Extract the [x, y] coordinate from the center of the cell holding the provided text.  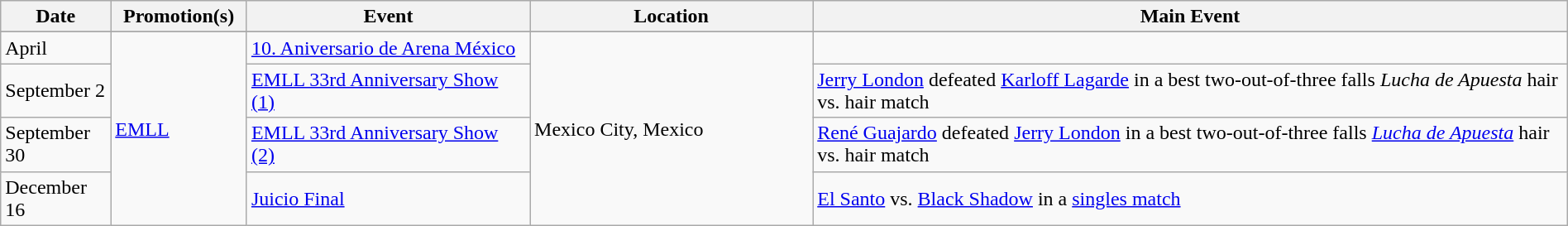
Date [56, 17]
Event [388, 17]
September 30 [56, 144]
10. Aniversario de Arena México [388, 48]
El Santo vs. Black Shadow in a singles match [1191, 199]
EMLL [179, 129]
Promotion(s) [179, 17]
EMLL 33rd Anniversary Show (1) [388, 91]
April [56, 48]
Main Event [1191, 17]
Jerry London defeated Karloff Lagarde in a best two-out-of-three falls Lucha de Apuesta hair vs. hair match [1191, 91]
Juicio Final [388, 199]
September 2 [56, 91]
Mexico City, Mexico [672, 129]
Location [672, 17]
EMLL 33rd Anniversary Show (2) [388, 144]
René Guajardo defeated Jerry London in a best two-out-of-three falls Lucha de Apuesta hair vs. hair match [1191, 144]
December 16 [56, 199]
